Return [X, Y] of the center of cell containing provided text 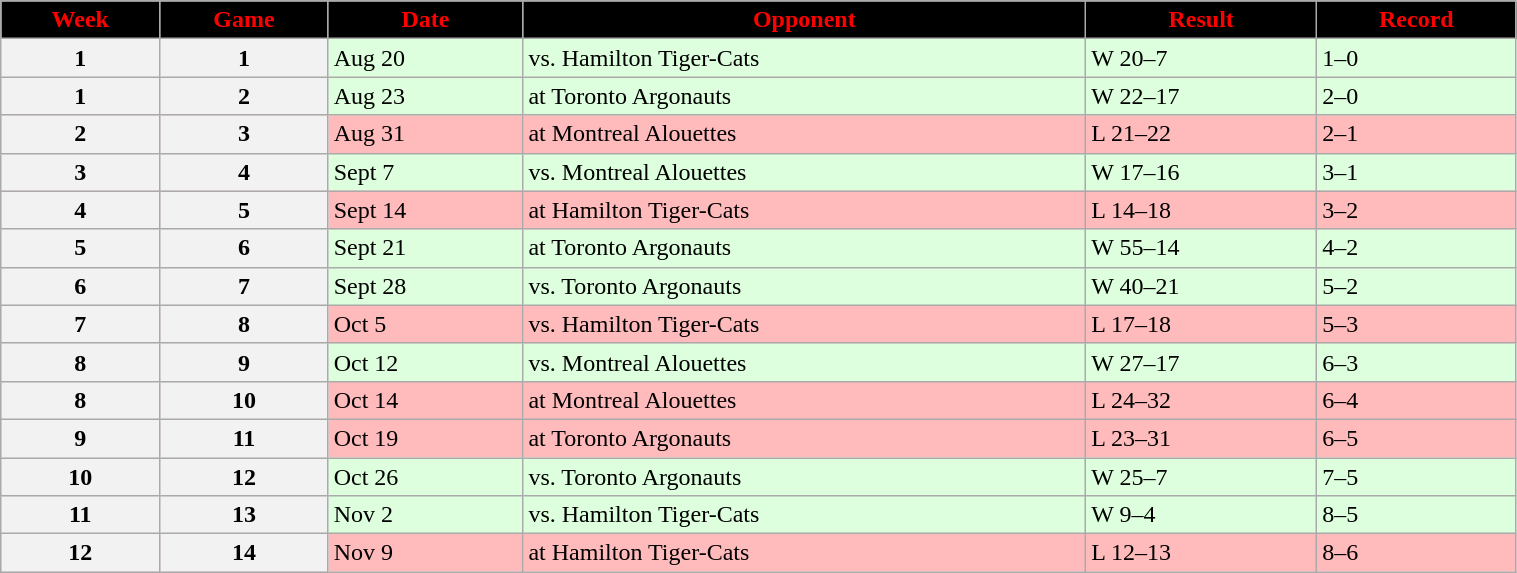
L 12–13 [1202, 553]
Oct 12 [426, 362]
W 25–7 [1202, 477]
14 [244, 553]
L 21–22 [1202, 134]
L 14–18 [1202, 210]
L 24–32 [1202, 400]
W 55–14 [1202, 248]
W 40–21 [1202, 286]
W 27–17 [1202, 362]
W 20–7 [1202, 58]
Aug 31 [426, 134]
1–0 [1416, 58]
3–2 [1416, 210]
6–5 [1416, 438]
Aug 20 [426, 58]
4–2 [1416, 248]
5–3 [1416, 324]
Sept 14 [426, 210]
Opponent [804, 20]
Aug 23 [426, 96]
Oct 19 [426, 438]
8–5 [1416, 515]
5–2 [1416, 286]
Oct 5 [426, 324]
2–1 [1416, 134]
Oct 14 [426, 400]
Nov 9 [426, 553]
8–6 [1416, 553]
Sept 7 [426, 172]
7–5 [1416, 477]
W 17–16 [1202, 172]
2–0 [1416, 96]
Nov 2 [426, 515]
Oct 26 [426, 477]
L 23–31 [1202, 438]
13 [244, 515]
Game [244, 20]
Result [1202, 20]
6–3 [1416, 362]
6–4 [1416, 400]
W 22–17 [1202, 96]
Date [426, 20]
3–1 [1416, 172]
Record [1416, 20]
L 17–18 [1202, 324]
Week [80, 20]
Sept 21 [426, 248]
W 9–4 [1202, 515]
Sept 28 [426, 286]
